Search for the cell housing the specified text and yield its (X, Y) center coordinate. 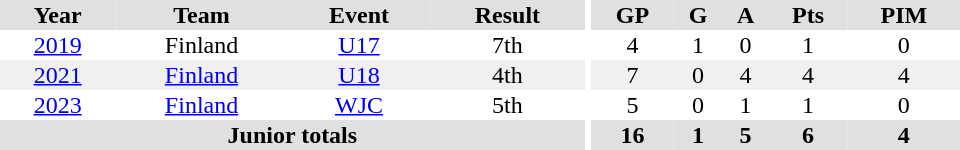
6 (808, 135)
PIM (904, 15)
7th (507, 45)
Junior totals (292, 135)
U18 (359, 75)
G (698, 15)
2019 (58, 45)
Year (58, 15)
2021 (58, 75)
A (746, 15)
7 (632, 75)
Team (202, 15)
U17 (359, 45)
5th (507, 105)
WJC (359, 105)
Result (507, 15)
GP (632, 15)
4th (507, 75)
Pts (808, 15)
Event (359, 15)
16 (632, 135)
2023 (58, 105)
